Return (x, y) of the center of cell containing provided text 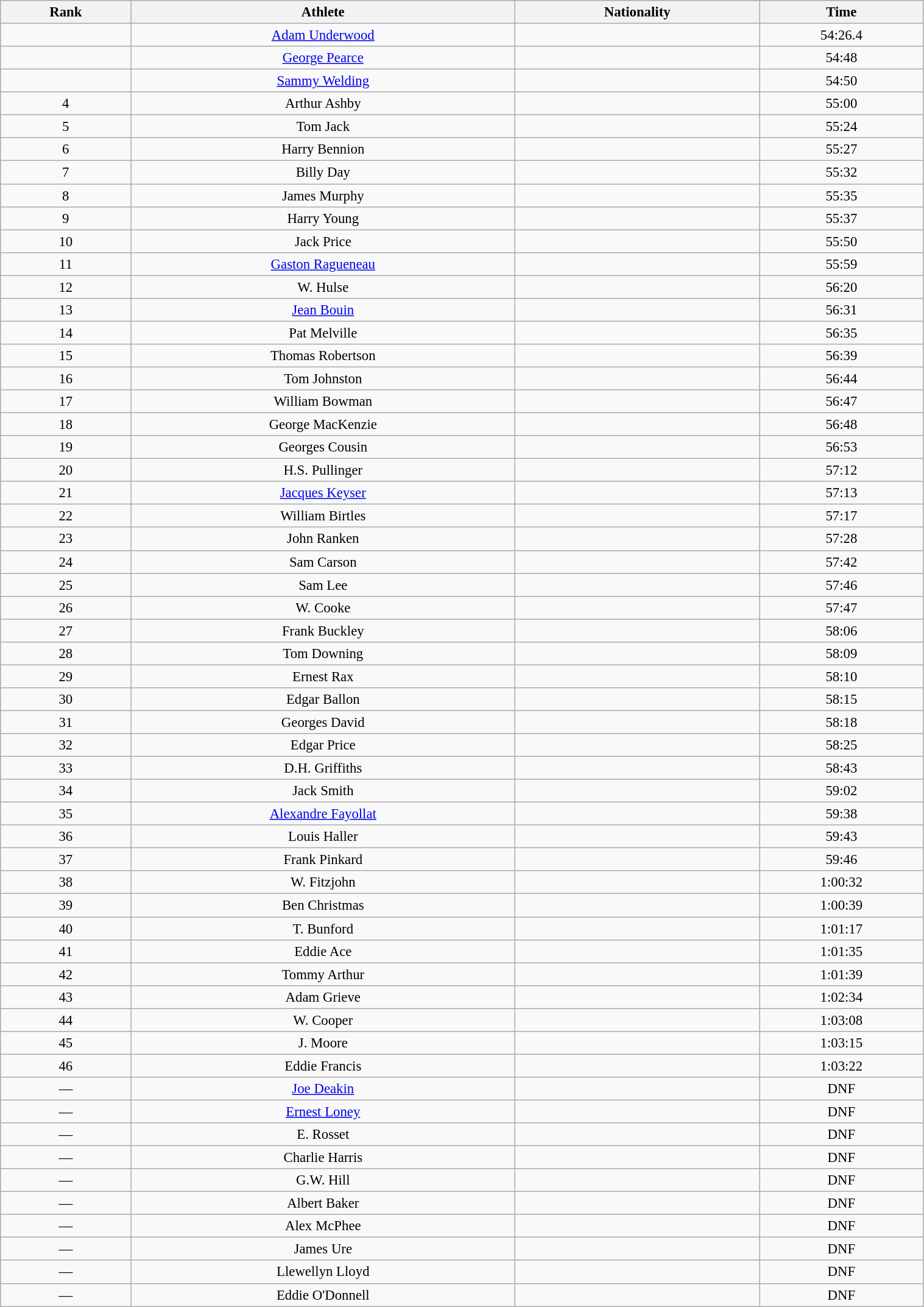
56:35 (842, 333)
59:43 (842, 837)
57:46 (842, 585)
Jean Bouin (323, 310)
1:03:22 (842, 1066)
John Ranken (323, 539)
56:39 (842, 356)
Charlie Harris (323, 1158)
George Pearce (323, 58)
57:12 (842, 470)
Harry Young (323, 218)
8 (66, 196)
Rank (66, 12)
22 (66, 516)
26 (66, 607)
46 (66, 1066)
58:09 (842, 654)
Tommy Arthur (323, 974)
14 (66, 333)
55:27 (842, 149)
D.H. Griffiths (323, 768)
1:03:15 (842, 1043)
W. Hulse (323, 287)
59:02 (842, 791)
Alex McPhee (323, 1226)
Eddie O'Donnell (323, 1295)
56:44 (842, 378)
E. Rosset (323, 1135)
40 (66, 929)
Athlete (323, 12)
W. Fitzjohn (323, 883)
Georges David (323, 722)
58:43 (842, 768)
18 (66, 425)
1:01:35 (842, 951)
32 (66, 745)
Jacques Keyser (323, 493)
1:01:39 (842, 974)
Sam Carson (323, 562)
W. Cooke (323, 607)
Llewellyn Lloyd (323, 1272)
Harry Bennion (323, 149)
55:32 (842, 172)
Time (842, 12)
45 (66, 1043)
Eddie Francis (323, 1066)
56:31 (842, 310)
Edgar Price (323, 745)
7 (66, 172)
J. Moore (323, 1043)
Jack Smith (323, 791)
1:02:34 (842, 997)
Nationality (637, 12)
25 (66, 585)
44 (66, 1020)
56:53 (842, 447)
Adam Underwood (323, 35)
24 (66, 562)
58:06 (842, 631)
56:48 (842, 425)
G.W. Hill (323, 1180)
54:50 (842, 81)
Tom Johnston (323, 378)
Adam Grieve (323, 997)
41 (66, 951)
42 (66, 974)
Ben Christmas (323, 905)
Alexandre Fayollat (323, 814)
56:47 (842, 402)
Pat Melville (323, 333)
58:25 (842, 745)
58:10 (842, 676)
55:24 (842, 127)
54:48 (842, 58)
11 (66, 264)
Gaston Ragueneau (323, 264)
Joe Deakin (323, 1089)
15 (66, 356)
37 (66, 860)
4 (66, 104)
58:18 (842, 722)
33 (66, 768)
55:50 (842, 241)
Sam Lee (323, 585)
Sammy Welding (323, 81)
Frank Pinkard (323, 860)
12 (66, 287)
31 (66, 722)
23 (66, 539)
56:20 (842, 287)
Arthur Ashby (323, 104)
38 (66, 883)
1:00:39 (842, 905)
36 (66, 837)
21 (66, 493)
34 (66, 791)
19 (66, 447)
43 (66, 997)
58:15 (842, 700)
27 (66, 631)
57:42 (842, 562)
20 (66, 470)
13 (66, 310)
H.S. Pullinger (323, 470)
Louis Haller (323, 837)
5 (66, 127)
Tom Downing (323, 654)
Jack Price (323, 241)
James Murphy (323, 196)
Georges Cousin (323, 447)
39 (66, 905)
9 (66, 218)
17 (66, 402)
16 (66, 378)
57:17 (842, 516)
1:01:17 (842, 929)
55:37 (842, 218)
1:03:08 (842, 1020)
59:46 (842, 860)
Frank Buckley (323, 631)
57:28 (842, 539)
30 (66, 700)
6 (66, 149)
Thomas Robertson (323, 356)
Eddie Ace (323, 951)
W. Cooper (323, 1020)
Tom Jack (323, 127)
T. Bunford (323, 929)
59:38 (842, 814)
57:47 (842, 607)
George MacKenzie (323, 425)
Edgar Ballon (323, 700)
57:13 (842, 493)
Ernest Rax (323, 676)
Albert Baker (323, 1203)
29 (66, 676)
54:26.4 (842, 35)
William Birtles (323, 516)
28 (66, 654)
10 (66, 241)
1:00:32 (842, 883)
Ernest Loney (323, 1111)
55:00 (842, 104)
35 (66, 814)
55:59 (842, 264)
William Bowman (323, 402)
Billy Day (323, 172)
James Ure (323, 1249)
55:35 (842, 196)
